Provide the [X, Y] coordinate of the cell's center where the given text is located.  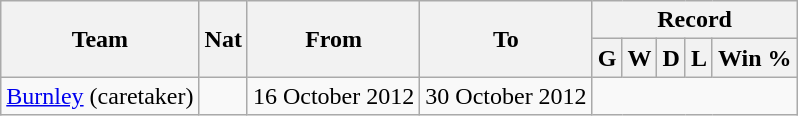
Record [694, 20]
G [607, 58]
To [506, 39]
Win % [754, 58]
30 October 2012 [506, 96]
Nat [223, 39]
D [671, 58]
Team [100, 39]
Burnley (caretaker) [100, 96]
L [698, 58]
16 October 2012 [333, 96]
From [333, 39]
W [640, 58]
